Determine the (x, y) coordinate at the center of the cell enclosing the given text.  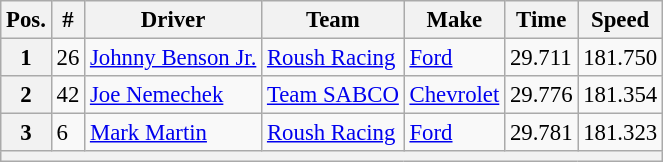
6 (68, 133)
Make (454, 20)
Mark Martin (174, 133)
181.323 (620, 133)
1 (26, 58)
181.750 (620, 58)
Time (542, 20)
3 (26, 133)
Chevrolet (454, 95)
181.354 (620, 95)
Team SABCO (334, 95)
Team (334, 20)
Speed (620, 20)
Joe Nemechek (174, 95)
2 (26, 95)
Johnny Benson Jr. (174, 58)
26 (68, 58)
Pos. (26, 20)
# (68, 20)
42 (68, 95)
29.711 (542, 58)
29.776 (542, 95)
29.781 (542, 133)
Driver (174, 20)
